Extract the [X, Y] coordinate from the center of the cell holding the provided text.  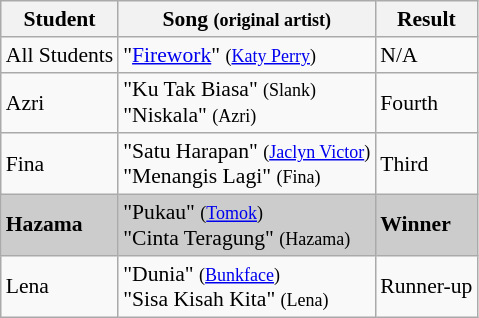
Fina [60, 164]
Result [426, 19]
Hazama [60, 226]
Lena [60, 286]
All Students [60, 55]
Fourth [426, 102]
Azri [60, 102]
Student [60, 19]
"Pukau" (Tomok) "Cinta Teragung" (Hazama) [246, 226]
Runner-up [426, 286]
"Satu Harapan" (Jaclyn Victor) "Menangis Lagi" (Fina) [246, 164]
Third [426, 164]
Song (original artist) [246, 19]
"Ku Tak Biasa" (Slank) "Niskala" (Azri) [246, 102]
N/A [426, 55]
"Firework" (Katy Perry) [246, 55]
"Dunia" (Bunkface) "Sisa Kisah Kita" (Lena) [246, 286]
Winner [426, 226]
